Search for the cell housing the specified text and yield its [x, y] center coordinate. 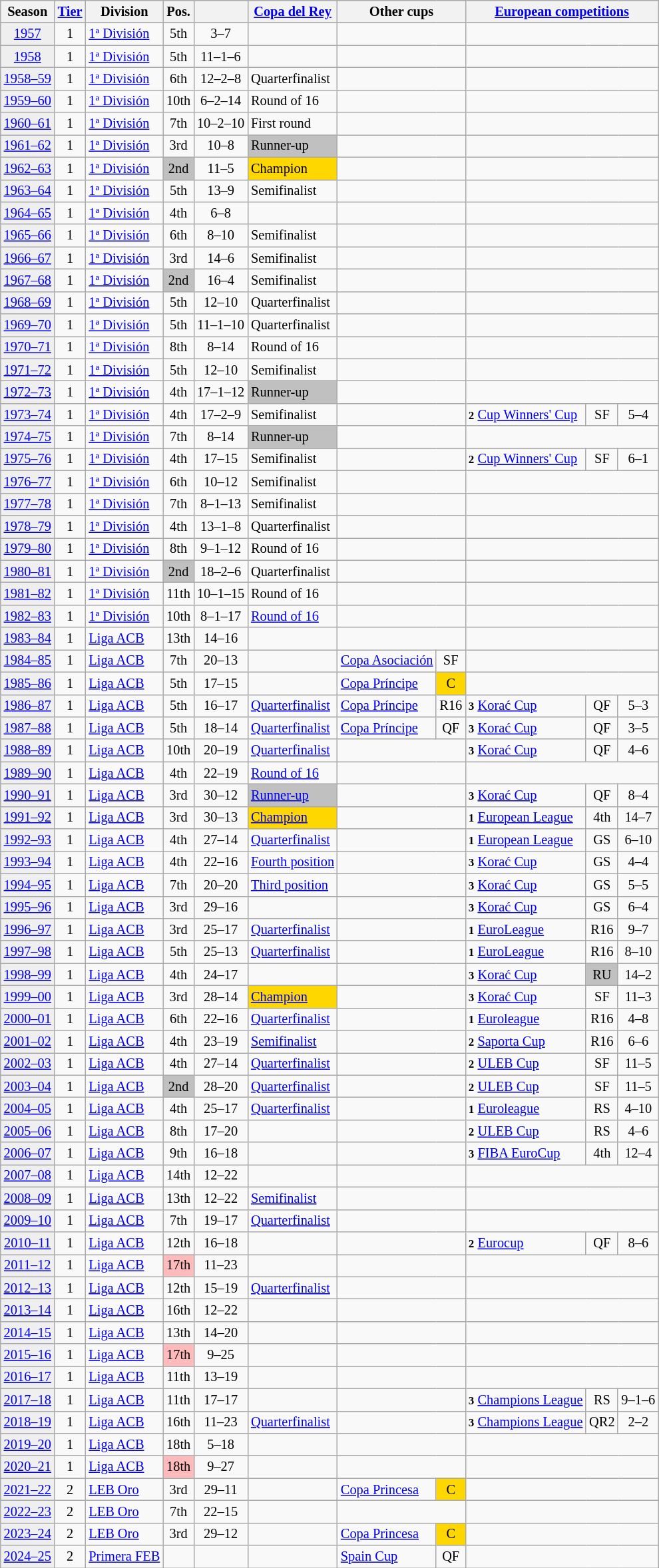
2018–19 [28, 1422]
13–9 [221, 191]
2005–06 [28, 1131]
8–1–17 [221, 616]
2023–24 [28, 1534]
3 FIBA EuroCup [526, 1154]
1963–64 [28, 191]
Season [28, 11]
1989–90 [28, 773]
1982–83 [28, 616]
5–4 [638, 414]
2011–12 [28, 1265]
28–14 [221, 997]
4–8 [638, 1019]
2000–01 [28, 1019]
1964–65 [28, 213]
2021–22 [28, 1490]
4–4 [638, 862]
Primera FEB [124, 1557]
1986–87 [28, 706]
1961–62 [28, 146]
1967–68 [28, 280]
2 Eurocup [526, 1243]
17–20 [221, 1131]
1974–75 [28, 437]
17–2–9 [221, 414]
5–3 [638, 706]
2017–18 [28, 1400]
15–19 [221, 1288]
5–5 [638, 885]
Copa Asociación [387, 661]
18–2–6 [221, 571]
1959–60 [28, 101]
6–4 [638, 907]
4–10 [638, 1109]
25–13 [221, 952]
1984–85 [28, 661]
Tier [71, 11]
1993–94 [28, 862]
1992–93 [28, 840]
1973–74 [28, 414]
1971–72 [28, 370]
Spain Cup [387, 1557]
2019–20 [28, 1444]
First round [293, 124]
10–12 [221, 482]
1981–82 [28, 593]
1972–73 [28, 392]
6–2–14 [221, 101]
1997–98 [28, 952]
1991–92 [28, 818]
14–6 [221, 258]
8–4 [638, 795]
1970–71 [28, 347]
QR2 [602, 1422]
9–25 [221, 1355]
Fourth position [293, 862]
23–19 [221, 1042]
10–2–10 [221, 124]
1996–97 [28, 929]
2001–02 [28, 1042]
1958–59 [28, 78]
16–4 [221, 280]
30–13 [221, 818]
RU [602, 975]
1962–63 [28, 168]
European competitions [562, 11]
12–2–8 [221, 78]
Third position [293, 885]
17–1–12 [221, 392]
2014–15 [28, 1333]
2013–14 [28, 1310]
6–10 [638, 840]
6–8 [221, 213]
2004–05 [28, 1109]
14–16 [221, 639]
2007–08 [28, 1176]
8–6 [638, 1243]
13–1–8 [221, 526]
1979–80 [28, 549]
22–15 [221, 1511]
30–12 [221, 795]
1976–77 [28, 482]
24–17 [221, 975]
2016–17 [28, 1377]
6–1 [638, 459]
1968–69 [28, 303]
9–1–6 [638, 1400]
29–16 [221, 907]
14–2 [638, 975]
29–12 [221, 1534]
10–1–15 [221, 593]
1960–61 [28, 124]
1957 [28, 34]
1965–66 [28, 235]
14th [178, 1176]
2012–13 [28, 1288]
1975–76 [28, 459]
1969–70 [28, 325]
1999–00 [28, 997]
1998–99 [28, 975]
22–19 [221, 773]
14–20 [221, 1333]
20–13 [221, 661]
8–1–13 [221, 504]
1983–84 [28, 639]
6–6 [638, 1042]
2020–21 [28, 1467]
1988–89 [28, 750]
2022–23 [28, 1511]
Other cups [401, 11]
16–17 [221, 706]
2015–16 [28, 1355]
29–11 [221, 1490]
9th [178, 1154]
1985–86 [28, 683]
2–2 [638, 1422]
19–17 [221, 1221]
18–14 [221, 728]
1966–67 [28, 258]
1978–79 [28, 526]
Division [124, 11]
1958 [28, 57]
2002–03 [28, 1064]
1980–81 [28, 571]
1994–95 [28, 885]
3–5 [638, 728]
1990–91 [28, 795]
10–8 [221, 146]
9–1–12 [221, 549]
Copa del Rey [293, 11]
Pos. [178, 11]
1995–96 [28, 907]
1987–88 [28, 728]
17–17 [221, 1400]
12–4 [638, 1154]
20–19 [221, 750]
5–18 [221, 1444]
9–7 [638, 929]
2006–07 [28, 1154]
11–1–10 [221, 325]
2024–25 [28, 1557]
11–3 [638, 997]
20–20 [221, 885]
3–7 [221, 34]
2010–11 [28, 1243]
2008–09 [28, 1198]
1977–78 [28, 504]
14–7 [638, 818]
2009–10 [28, 1221]
9–27 [221, 1467]
2003–04 [28, 1086]
11–1–6 [221, 57]
28–20 [221, 1086]
13–19 [221, 1377]
2 Saporta Cup [526, 1042]
